For the text-containing cell, return its midpoint in (X, Y) coordinate format. 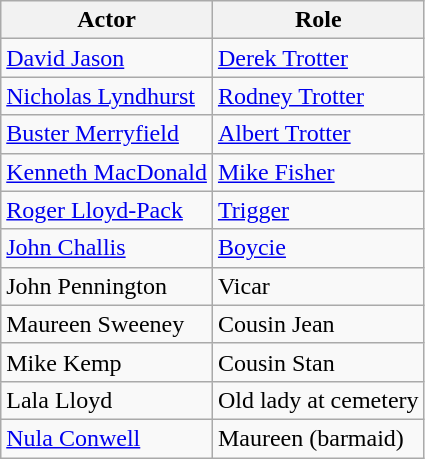
Vicar (318, 286)
Trigger (318, 210)
John Challis (107, 248)
Lala Lloyd (107, 400)
Maureen (barmaid) (318, 438)
John Pennington (107, 286)
Kenneth MacDonald (107, 172)
Old lady at cemetery (318, 400)
Rodney Trotter (318, 96)
Derek Trotter (318, 58)
Nula Conwell (107, 438)
Boycie (318, 248)
Maureen Sweeney (107, 324)
David Jason (107, 58)
Actor (107, 20)
Role (318, 20)
Roger Lloyd-Pack (107, 210)
Buster Merryfield (107, 134)
Nicholas Lyndhurst (107, 96)
Cousin Stan (318, 362)
Mike Fisher (318, 172)
Mike Kemp (107, 362)
Cousin Jean (318, 324)
Albert Trotter (318, 134)
